Detect which cell encompasses the target text, then output its (X, Y) center coordinate. 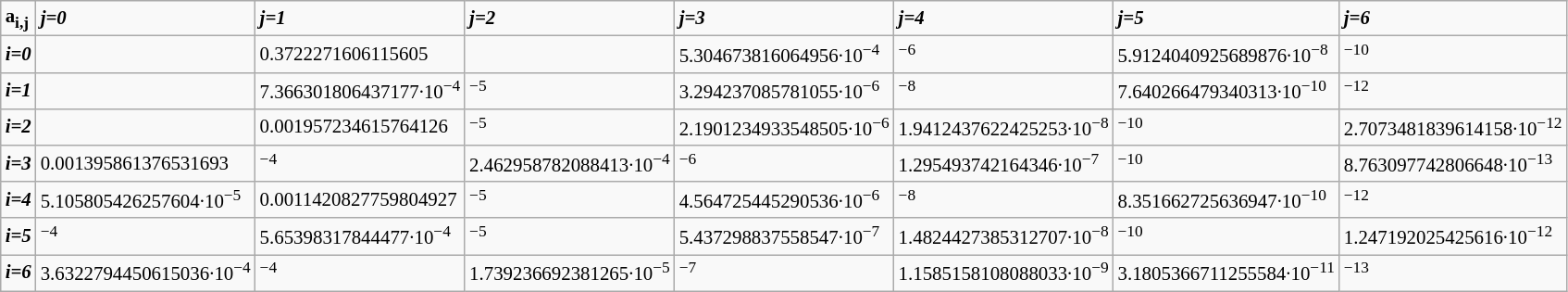
j=5 (1226, 19)
1.247192025425616∙10−12 (1453, 235)
1.1585158108088033∙10−9 (1003, 273)
−13 (1453, 273)
5.304673816064956∙10−4 (785, 54)
7.640266479340313∙10−10 (1226, 91)
3.1805366711255584∙10−11 (1226, 273)
2.1901234933548505∙10−6 (785, 126)
i=0 (19, 54)
8.351662725636947∙10−10 (1226, 200)
0.3722271606115605 (361, 54)
5.65398317844477∙10−4 (361, 235)
5.9124040925689876∙10−8 (1226, 54)
j=3 (785, 19)
1.295493742164346∙10−7 (1003, 163)
−7 (785, 273)
5.105805426257604∙10−5 (146, 200)
3.294237085781055∙10−6 (785, 91)
1.739236692381265∙10−5 (570, 273)
2.7073481839614158∙10−12 (1453, 126)
5.437298837558547∙10−7 (785, 235)
i=6 (19, 273)
i=5 (19, 235)
1.4824427385312707∙10−8 (1003, 235)
4.564725445290536∙10−6 (785, 200)
3.6322794450615036∙10−4 (146, 273)
j=6 (1453, 19)
0.001395861376531693 (146, 163)
1.9412437622425253∙10−8 (1003, 126)
i=2 (19, 126)
j=0 (146, 19)
2.462958782088413∙10−4 (570, 163)
i=4 (19, 200)
j=1 (361, 19)
0.0011420827759804927 (361, 200)
0.001957234615764126 (361, 126)
j=2 (570, 19)
ai,j (19, 19)
8.763097742806648∙10−13 (1453, 163)
j=4 (1003, 19)
7.366301806437177∙10−4 (361, 91)
i=1 (19, 91)
i=3 (19, 163)
